Determine the [X, Y] coordinate at the center of the cell enclosing the given text.  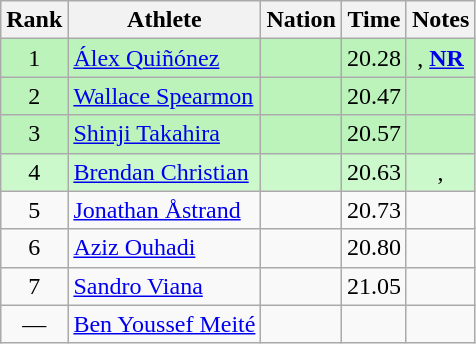
Notes [440, 20]
20.73 [374, 210]
, NR [440, 58]
21.05 [374, 286]
, [440, 172]
2 [34, 96]
Álex Quiñónez [164, 58]
Brendan Christian [164, 172]
Sandro Viana [164, 286]
20.28 [374, 58]
Jonathan Åstrand [164, 210]
20.80 [374, 248]
Aziz Ouhadi [164, 248]
Shinji Takahira [164, 134]
5 [34, 210]
7 [34, 286]
Wallace Spearmon [164, 96]
— [34, 324]
20.47 [374, 96]
Time [374, 20]
Athlete [164, 20]
3 [34, 134]
Rank [34, 20]
20.57 [374, 134]
6 [34, 248]
Ben Youssef Meité [164, 324]
4 [34, 172]
1 [34, 58]
Nation [301, 20]
20.63 [374, 172]
